Identify which cell holds the provided text, then report its (x, y) central coordinate. 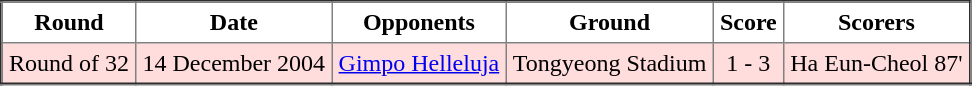
Ground (610, 22)
Round of 32 (69, 64)
Round (69, 22)
Scorers (878, 22)
1 - 3 (748, 64)
14 December 2004 (234, 64)
Gimpo Helleluja (419, 64)
Ha Eun-Cheol 87' (878, 64)
Opponents (419, 22)
Tongyeong Stadium (610, 64)
Date (234, 22)
Score (748, 22)
